Extract the [x, y] coordinate from the center of the cell holding the provided text.  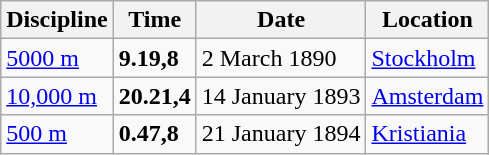
Discipline [57, 20]
9.19,8 [154, 58]
2 March 1890 [281, 58]
Amsterdam [428, 96]
5000 m [57, 58]
20.21,4 [154, 96]
Location [428, 20]
Date [281, 20]
Time [154, 20]
Kristiania [428, 134]
0.47,8 [154, 134]
Stockholm [428, 58]
500 m [57, 134]
10,000 m [57, 96]
21 January 1894 [281, 134]
14 January 1893 [281, 96]
